Return the [x, y] coordinate for the center point of the cell that contains the specified text.  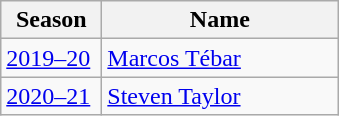
Name [220, 20]
Season [52, 20]
Marcos Tébar [220, 58]
2020–21 [52, 96]
2019–20 [52, 58]
Steven Taylor [220, 96]
